Search for the cell housing the specified text and yield its (x, y) center coordinate. 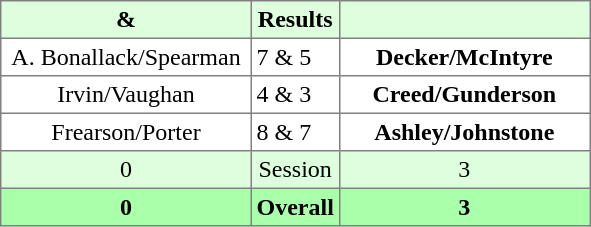
Creed/Gunderson (464, 95)
A. Bonallack/Spearman (126, 57)
Ashley/Johnstone (464, 132)
& (126, 20)
Results (295, 20)
4 & 3 (295, 95)
8 & 7 (295, 132)
Session (295, 170)
Overall (295, 207)
7 & 5 (295, 57)
Frearson/Porter (126, 132)
Decker/McIntyre (464, 57)
Irvin/Vaughan (126, 95)
